Scan for the cell matching the given text and deliver its [X, Y] coordinate at center. 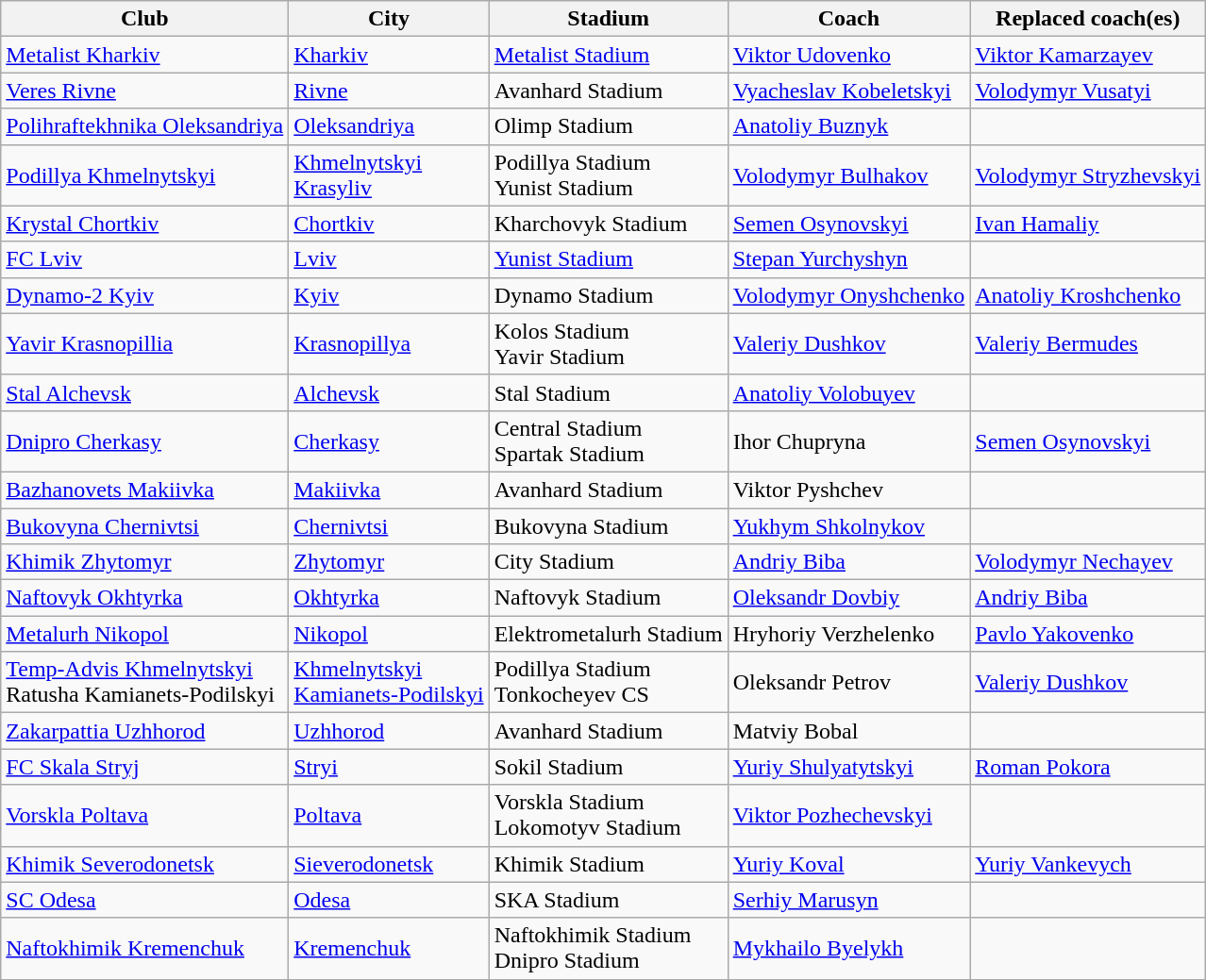
Vorskla Poltava [145, 815]
Polihraftekhnika Oleksandriya [145, 126]
Anatoliy Kroshchenko [1088, 295]
Bukovyna Stadium [608, 525]
Nikopol [389, 634]
Volodymyr Nechayev [1088, 562]
Kolos StadiumYavir Stadium [608, 343]
Zakarpattia Uzhhorod [145, 731]
Alchevsk [389, 392]
Serhiy Marusyn [849, 900]
Metalurh Nikopol [145, 634]
Ivan Hamaliy [1088, 224]
Yuriy Koval [849, 864]
Zhytomyr [389, 562]
Stadium [608, 19]
Podillya Khmelnytskyi [145, 175]
Club [145, 19]
Anatoliy Volobuyev [849, 392]
Volodymyr Vusatyi [1088, 91]
Olimp Stadium [608, 126]
Vorskla StadiumLokomotyv Stadium [608, 815]
SKA Stadium [608, 900]
Vyacheslav Kobeletskyi [849, 91]
Replaced coach(es) [1088, 19]
Oleksandriya [389, 126]
Anatoliy Buznyk [849, 126]
Naftovyk Okhtyrka [145, 598]
Yukhym Shkolnykov [849, 525]
City [389, 19]
Kharchovyk Stadium [608, 224]
Viktor Udovenko [849, 55]
Cherkasy [389, 441]
Bazhanovets Makiivka [145, 490]
Chernivtsi [389, 525]
Temp-Advis KhmelnytskyiRatusha Kamianets-Podilskyi [145, 683]
Dynamo Stadium [608, 295]
Stepan Yurchyshyn [849, 259]
Elektrometalurh Stadium [608, 634]
Lviv [389, 259]
Krasnopillya [389, 343]
Metalist Stadium [608, 55]
Matviy Bobal [849, 731]
Central StadiumSpartak Stadium [608, 441]
Kharkiv [389, 55]
FC Skala Stryj [145, 767]
Volodymyr Onyshchenko [849, 295]
Roman Pokora [1088, 767]
Oleksandr Dovbiy [849, 598]
Khimik Zhytomyr [145, 562]
Viktor Pozhechevskyi [849, 815]
Sokil Stadium [608, 767]
Metalist Kharkiv [145, 55]
Viktor Pyshchev [849, 490]
Chortkiv [389, 224]
Dnipro Cherkasy [145, 441]
Hryhoriy Verzhelenko [849, 634]
Naftokhimik StadiumDnipro Stadium [608, 949]
Okhtyrka [389, 598]
Kremenchuk [389, 949]
Veres Rivne [145, 91]
Dynamo-2 Kyiv [145, 295]
KhmelnytskyiKamianets-Podilskyi [389, 683]
Yuriy Vankevych [1088, 864]
Coach [849, 19]
Khimik Stadium [608, 864]
Viktor Kamarzayev [1088, 55]
Sieverodonetsk [389, 864]
Poltava [389, 815]
Rivne [389, 91]
KhmelnytskyiKrasyliv [389, 175]
Mykhailo Byelykh [849, 949]
Naftokhimik Kremenchuk [145, 949]
Naftovyk Stadium [608, 598]
Ihor Chupryna [849, 441]
Podillya StadiumTonkocheyev CS [608, 683]
Stryi [389, 767]
Pavlo Yakovenko [1088, 634]
Bukovyna Chernivtsi [145, 525]
Makiivka [389, 490]
FC Lviv [145, 259]
Volodymyr Stryzhevskyi [1088, 175]
Kyiv [389, 295]
Stal Alchevsk [145, 392]
Podillya StadiumYunist Stadium [608, 175]
Yuriy Shulyatytskyi [849, 767]
City Stadium [608, 562]
SC Odesa [145, 900]
Krystal Chortkiv [145, 224]
Khimik Severodonetsk [145, 864]
Volodymyr Bulhakov [849, 175]
Uzhhorod [389, 731]
Yunist Stadium [608, 259]
Odesa [389, 900]
Yavir Krasnopillia [145, 343]
Oleksandr Petrov [849, 683]
Stal Stadium [608, 392]
Valeriy Bermudes [1088, 343]
